Locate the cell with the specified text and output its (X, Y) center coordinate. 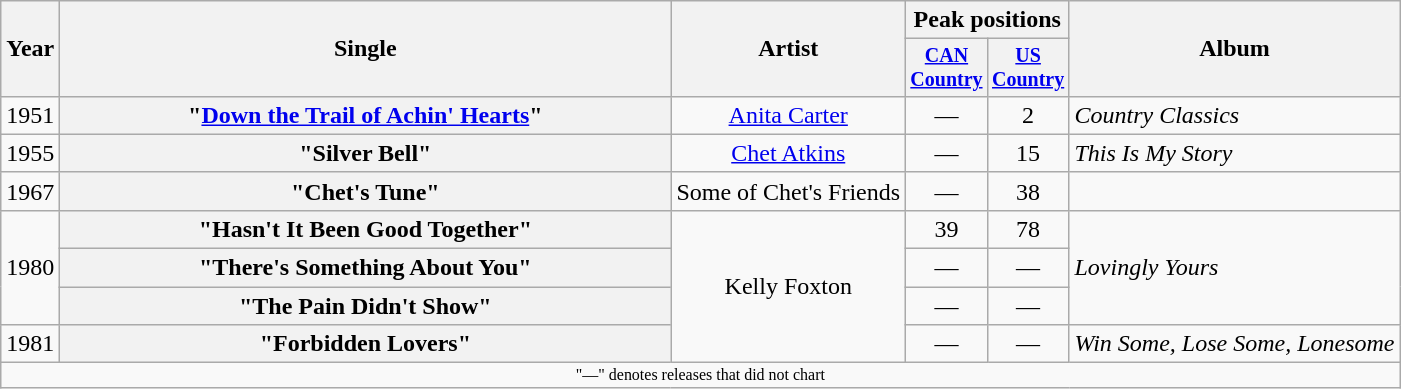
"Silver Bell" (366, 153)
Artist (788, 49)
"The Pain Didn't Show" (366, 306)
Single (366, 49)
Album (1234, 49)
"There's Something About You" (366, 268)
Country Classics (1234, 115)
Anita Carter (788, 115)
1981 (30, 344)
15 (1028, 153)
1955 (30, 153)
Win Some, Lose Some, Lonesome (1234, 344)
"—" denotes releases that did not chart (700, 375)
This Is My Story (1234, 153)
1951 (30, 115)
2 (1028, 115)
1980 (30, 267)
1967 (30, 191)
Some of Chet's Friends (788, 191)
Lovingly Yours (1234, 267)
"Chet's Tune" (366, 191)
"Down the Trail of Achin' Hearts" (366, 115)
CAN Country (947, 68)
Kelly Foxton (788, 286)
Chet Atkins (788, 153)
38 (1028, 191)
Year (30, 49)
39 (947, 229)
78 (1028, 229)
US Country (1028, 68)
"Hasn't It Been Good Together" (366, 229)
"Forbidden Lovers" (366, 344)
Peak positions (988, 20)
